Scan for the cell matching the given text and deliver its [X, Y] coordinate at center. 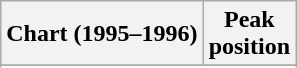
Chart (1995–1996) [102, 34]
Peakposition [249, 34]
